Search for the cell housing the specified text and yield its [X, Y] center coordinate. 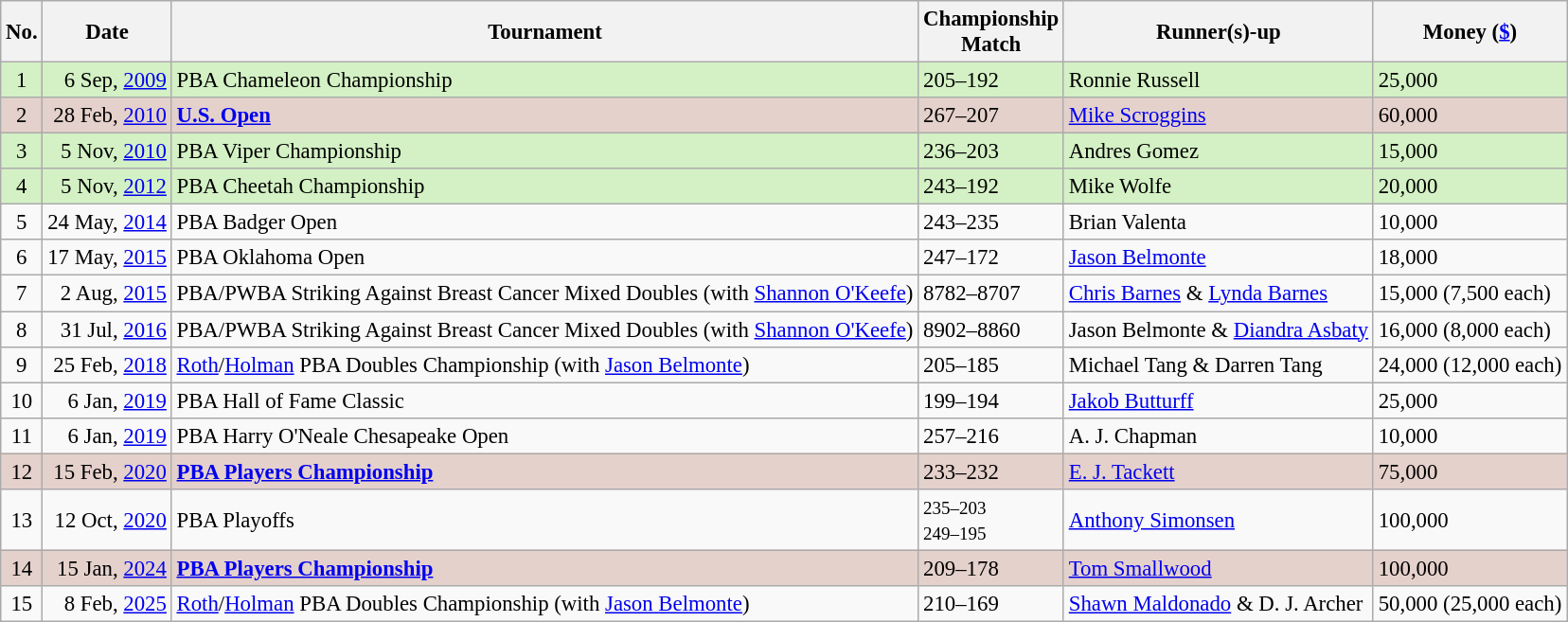
3 [22, 151]
Money ($) [1470, 32]
1 [22, 80]
233–232 [991, 471]
5 Nov, 2012 [107, 187]
267–207 [991, 116]
257–216 [991, 435]
Michael Tang & Darren Tang [1218, 364]
E. J. Tackett [1218, 471]
Brian Valenta [1218, 222]
2 [22, 116]
Jason Belmonte [1218, 258]
18,000 [1470, 258]
Jakob Butturff [1218, 400]
75,000 [1470, 471]
17 May, 2015 [107, 258]
5 [22, 222]
Runner(s)-up [1218, 32]
Mike Wolfe [1218, 187]
ChampionshipMatch [991, 32]
210–169 [991, 604]
15,000 [1470, 151]
24 May, 2014 [107, 222]
Date [107, 32]
PBA Chameleon Championship [545, 80]
209–178 [991, 568]
6 [22, 258]
Jason Belmonte & Diandra Asbaty [1218, 329]
8 Feb, 2025 [107, 604]
60,000 [1470, 116]
12 [22, 471]
PBA Oklahoma Open [545, 258]
Mike Scroggins [1218, 116]
Ronnie Russell [1218, 80]
PBA Hall of Fame Classic [545, 400]
4 [22, 187]
No. [22, 32]
Tournament [545, 32]
Shawn Maldonado & D. J. Archer [1218, 604]
25 Feb, 2018 [107, 364]
PBA Badger Open [545, 222]
Tom Smallwood [1218, 568]
15 [22, 604]
16,000 (8,000 each) [1470, 329]
Andres Gomez [1218, 151]
11 [22, 435]
205–185 [991, 364]
243–192 [991, 187]
5 Nov, 2010 [107, 151]
243–235 [991, 222]
7 [22, 293]
A. J. Chapman [1218, 435]
U.S. Open [545, 116]
PBA Playoffs [545, 521]
199–194 [991, 400]
Anthony Simonsen [1218, 521]
24,000 (12,000 each) [1470, 364]
20,000 [1470, 187]
Chris Barnes & Lynda Barnes [1218, 293]
PBA Viper Championship [545, 151]
50,000 (25,000 each) [1470, 604]
15 Jan, 2024 [107, 568]
14 [22, 568]
8 [22, 329]
205–192 [991, 80]
8782–8707 [991, 293]
235–203249–195 [991, 521]
13 [22, 521]
31 Jul, 2016 [107, 329]
9 [22, 364]
12 Oct, 2020 [107, 521]
15 Feb, 2020 [107, 471]
247–172 [991, 258]
8902–8860 [991, 329]
6 Sep, 2009 [107, 80]
15,000 (7,500 each) [1470, 293]
2 Aug, 2015 [107, 293]
PBA Cheetah Championship [545, 187]
28 Feb, 2010 [107, 116]
10 [22, 400]
PBA Harry O'Neale Chesapeake Open [545, 435]
236–203 [991, 151]
